Identify which cell holds the provided text, then report its [X, Y] central coordinate. 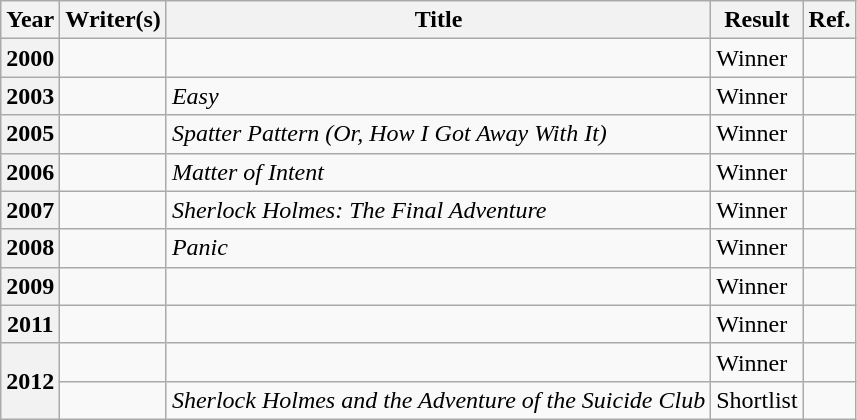
Result [757, 20]
Easy [438, 96]
2003 [30, 96]
Spatter Pattern (Or, How I Got Away With It) [438, 134]
2005 [30, 134]
2007 [30, 210]
Ref. [830, 20]
Matter of Intent [438, 172]
Writer(s) [114, 20]
Year [30, 20]
Sherlock Holmes and the Adventure of the Suicide Club [438, 400]
Sherlock Holmes: The Final Adventure [438, 210]
2008 [30, 248]
Title [438, 20]
Panic [438, 248]
2000 [30, 58]
2011 [30, 324]
Shortlist [757, 400]
2012 [30, 381]
2009 [30, 286]
2006 [30, 172]
